Provide the [X, Y] coordinate of the cell's center where the given text is located.  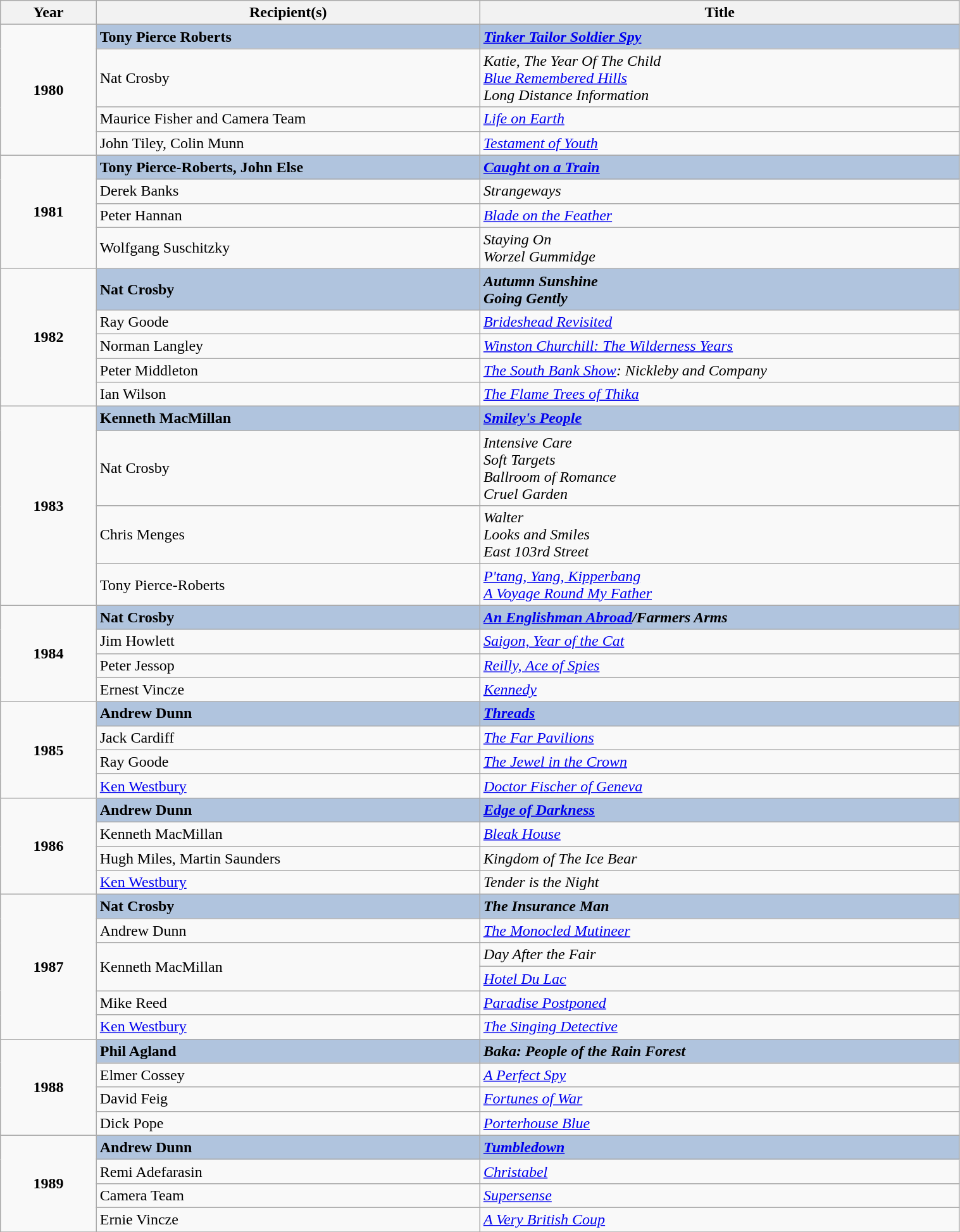
Ernie Vincze [288, 1219]
Edge of Darkness [720, 810]
Year [49, 13]
Peter Jessop [288, 665]
Life on Earth [720, 119]
WalterLooks and SmilesEast 103rd Street [720, 535]
The Far Pavilions [720, 738]
Caught on a Train [720, 167]
Fortunes of War [720, 1099]
1981 [49, 211]
Porterhouse Blue [720, 1123]
1986 [49, 846]
A Perfect Spy [720, 1075]
Saigon, Year of the Cat [720, 641]
1983 [49, 506]
Remi Adefarasin [288, 1171]
Mike Reed [288, 1003]
Ian Wilson [288, 394]
Staying OnWorzel Gummidge [720, 248]
Tumbledown [720, 1147]
Tender is the Night [720, 883]
Jack Cardiff [288, 738]
Bleak House [720, 834]
Baka: People of the Rain Forest [720, 1051]
Autumn SunshineGoing Gently [720, 289]
Peter Middleton [288, 370]
Testament of Youth [720, 143]
Hugh Miles, Martin Saunders [288, 858]
Tinker Tailor Soldier Spy [720, 37]
Supersense [720, 1195]
Ernest Vincze [288, 689]
The South Bank Show: Nickleby and Company [720, 370]
Dick Pope [288, 1123]
The Singing Detective [720, 1027]
Tony Pierce-Roberts [288, 585]
The Insurance Man [720, 907]
Phil Agland [288, 1051]
Chris Menges [288, 535]
An Englishman Abroad/Farmers Arms [720, 617]
1989 [49, 1183]
Intensive CareSoft TargetsBallroom of RomanceCruel Garden [720, 468]
1985 [49, 750]
Wolfgang Suschitzky [288, 248]
Title [720, 13]
Paradise Postponed [720, 1003]
Tony Pierce Roberts [288, 37]
John Tiley, Colin Munn [288, 143]
Doctor Fischer of Geneva [720, 786]
Day After the Fair [720, 955]
Kingdom of The Ice Bear [720, 858]
Tony Pierce-Roberts, John Else [288, 167]
David Feig [288, 1099]
Peter Hannan [288, 215]
Kennedy [720, 689]
Katie, The Year Of The ChildBlue Remembered HillsLong Distance Information [720, 78]
1982 [49, 337]
Camera Team [288, 1195]
The Monocled Mutineer [720, 931]
1987 [49, 967]
Elmer Cossey [288, 1075]
Strangeways [720, 191]
Winston Churchill: The Wilderness Years [720, 346]
1980 [49, 90]
Recipient(s) [288, 13]
The Flame Trees of Thika [720, 394]
A Very British Coup [720, 1219]
1988 [49, 1087]
Blade on the Feather [720, 215]
Norman Langley [288, 346]
Christabel [720, 1171]
The Jewel in the Crown [720, 762]
Hotel Du Lac [720, 979]
P'tang, Yang, KipperbangA Voyage Round My Father [720, 585]
Jim Howlett [288, 641]
Reilly, Ace of Spies [720, 665]
1984 [49, 653]
Derek Banks [288, 191]
Brideshead Revisited [720, 322]
Maurice Fisher and Camera Team [288, 119]
Threads [720, 713]
Smiley's People [720, 418]
